Locate the cell with the specified text and output its [X, Y] center coordinate. 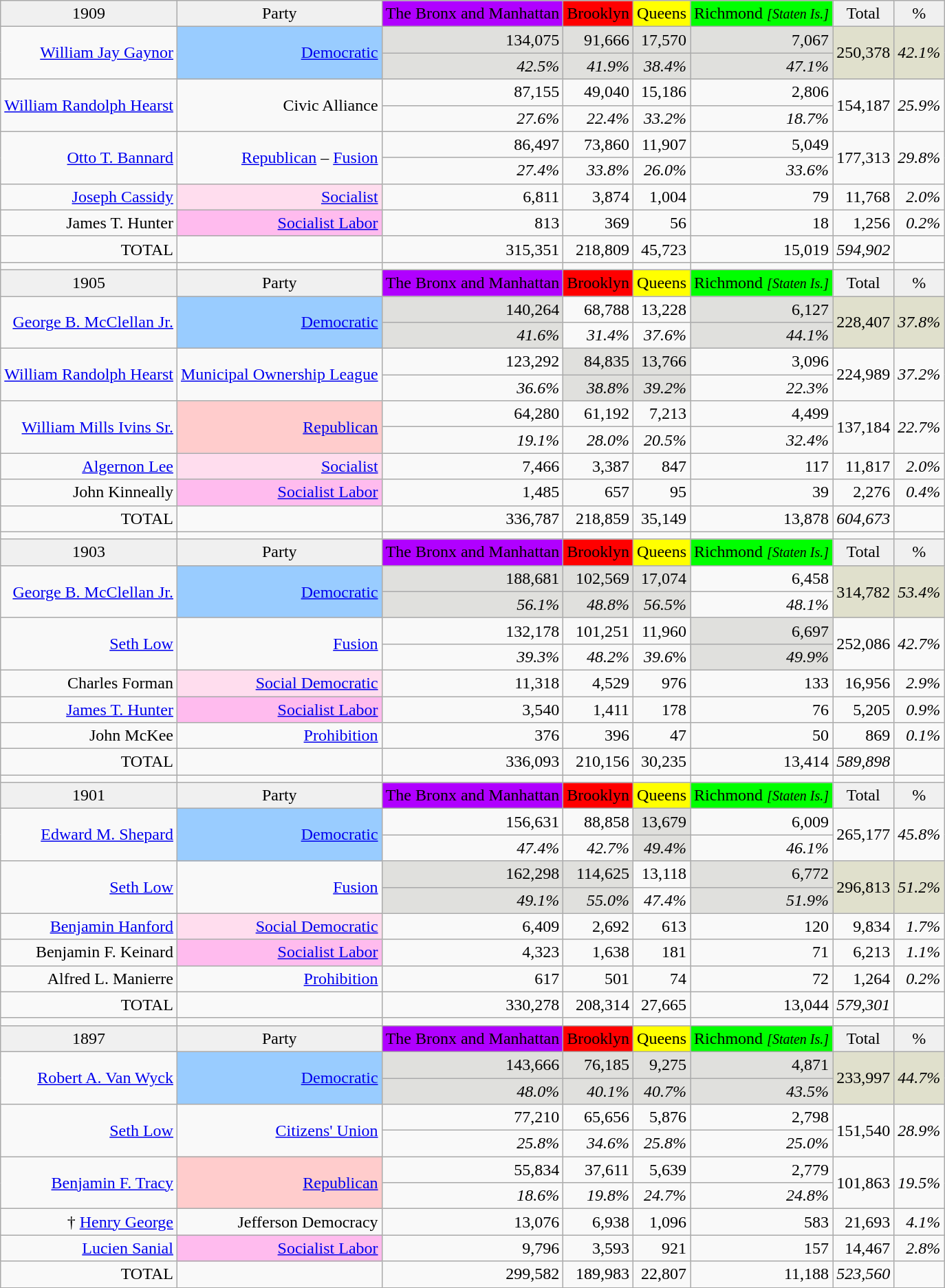
5,049 [762, 144]
41.9% [598, 66]
38.4% [662, 66]
17,570 [662, 40]
49.1% [472, 900]
13,228 [662, 309]
132,178 [472, 631]
224,989 [864, 375]
48.1% [762, 604]
Lucien Sanial [89, 1248]
218,859 [598, 519]
6,938 [598, 1222]
847 [662, 466]
181 [662, 952]
4,499 [762, 414]
4,871 [762, 1065]
2.9% [919, 683]
134,075 [472, 40]
523,560 [864, 1274]
19.1% [472, 440]
589,898 [864, 762]
921 [662, 1248]
21,693 [864, 1222]
6,213 [864, 952]
37,611 [598, 1170]
114,625 [598, 874]
31.4% [598, 336]
28.9% [919, 1131]
299,582 [472, 1274]
6,009 [762, 822]
Otto T. Bannard [89, 157]
4,529 [598, 683]
Jefferson Democracy [279, 1222]
27.4% [472, 171]
11,907 [662, 144]
41.6% [472, 336]
47.1% [762, 66]
4,323 [472, 952]
101,251 [598, 631]
73,860 [598, 144]
1901 [89, 796]
56.1% [472, 604]
137,184 [864, 427]
2,276 [864, 492]
330,278 [472, 1005]
1,485 [472, 492]
11,960 [662, 631]
49.9% [762, 657]
3,387 [598, 466]
16,956 [864, 683]
19.8% [598, 1196]
13,044 [762, 1005]
33.8% [598, 171]
208,314 [598, 1005]
Algernon Lee [89, 466]
72 [762, 979]
151,540 [864, 1131]
29.8% [919, 157]
123,292 [472, 362]
156,631 [472, 822]
617 [472, 979]
Benjamin F. Keinard [89, 952]
46.1% [762, 848]
1,411 [598, 709]
65,656 [598, 1117]
43.5% [762, 1091]
0.9% [919, 709]
25.9% [919, 105]
48.8% [598, 604]
44.1% [762, 336]
76,185 [598, 1065]
583 [762, 1222]
1905 [89, 283]
76 [762, 709]
7,213 [662, 414]
594,902 [864, 249]
177,313 [864, 157]
45.8% [919, 835]
396 [598, 736]
Robert A. Van Wyck [89, 1078]
55,834 [472, 1170]
1,638 [598, 952]
56 [662, 223]
252,086 [864, 644]
50 [762, 736]
6,697 [762, 631]
Benjamin F. Tracy [89, 1183]
18 [762, 223]
64,280 [472, 414]
265,177 [864, 835]
9,796 [472, 1248]
22.4% [598, 118]
1903 [89, 552]
657 [598, 492]
18.6% [472, 1196]
117 [762, 466]
6,772 [762, 874]
976 [662, 683]
13,679 [662, 822]
7,466 [472, 466]
336,787 [472, 519]
4.1% [919, 1222]
7,067 [762, 40]
71 [762, 952]
579,301 [864, 1005]
11,318 [472, 683]
133 [762, 683]
120 [762, 926]
296,813 [864, 887]
1,004 [662, 197]
John Kinneally [89, 492]
2.8% [919, 1248]
39 [762, 492]
15,019 [762, 249]
56.5% [662, 604]
30,235 [662, 762]
5,639 [662, 1170]
218,809 [598, 249]
26.0% [662, 171]
Civic Alliance [279, 105]
101,863 [864, 1183]
37.2% [919, 375]
Joseph Cassidy [89, 197]
53.4% [919, 591]
13,118 [662, 874]
157 [762, 1248]
143,666 [472, 1065]
51.9% [762, 900]
613 [662, 926]
604,673 [864, 519]
55.0% [598, 900]
Republican – Fusion [279, 157]
6,458 [762, 578]
162,298 [472, 874]
14,467 [864, 1248]
88,858 [598, 822]
17,074 [662, 578]
34.6% [598, 1144]
20.5% [662, 440]
376 [472, 736]
22.7% [919, 427]
0.1% [919, 736]
1909 [89, 14]
39.3% [472, 657]
178 [662, 709]
9,834 [864, 926]
33.6% [762, 171]
501 [598, 979]
315,351 [472, 249]
45,723 [662, 249]
28.0% [598, 440]
47 [662, 736]
189,983 [598, 1274]
369 [598, 223]
24.7% [662, 1196]
9,275 [662, 1065]
Municipal Ownership League [279, 375]
36.6% [472, 388]
91,666 [598, 40]
19.5% [919, 1183]
15,186 [662, 92]
250,378 [864, 53]
Benjamin Hanford [89, 926]
37.6% [662, 336]
228,407 [864, 322]
6,811 [472, 197]
869 [864, 736]
336,093 [472, 762]
95 [662, 492]
37.8% [919, 322]
79 [762, 197]
13,766 [662, 362]
1897 [89, 1038]
102,569 [598, 578]
5,205 [864, 709]
William Jay Gaynor [89, 53]
44.7% [919, 1078]
1.1% [919, 952]
68,788 [598, 309]
22.3% [762, 388]
2,692 [598, 926]
42.1% [919, 53]
48.0% [472, 1091]
William Mills Ivins Sr. [89, 427]
0.4% [919, 492]
Charles Forman [89, 683]
5,876 [662, 1117]
154,187 [864, 105]
39.6% [662, 657]
2,806 [762, 92]
2,798 [762, 1117]
3,096 [762, 362]
John McKee [89, 736]
24.8% [762, 1196]
11,817 [864, 466]
38.8% [598, 388]
33.2% [662, 118]
87,155 [472, 92]
3,540 [472, 709]
40.1% [598, 1091]
233,997 [864, 1078]
Edward M. Shepard [89, 835]
11,188 [762, 1274]
Alfred L. Manierre [89, 979]
210,156 [598, 762]
3,874 [598, 197]
39.2% [662, 388]
27.6% [472, 118]
61,192 [598, 414]
27,665 [662, 1005]
6,127 [762, 309]
2,779 [762, 1170]
40.7% [662, 1091]
3,593 [598, 1248]
48.2% [598, 657]
1,256 [864, 223]
25.0% [762, 1144]
813 [472, 223]
13,076 [472, 1222]
6,409 [472, 926]
51.2% [919, 887]
140,264 [472, 309]
18.7% [762, 118]
1.7% [919, 926]
35,149 [662, 519]
86,497 [472, 144]
49,040 [598, 92]
13,878 [762, 519]
22,807 [662, 1274]
1,096 [662, 1222]
11,768 [864, 197]
Citizens' Union [279, 1131]
188,681 [472, 578]
13,414 [762, 762]
77,210 [472, 1117]
314,782 [864, 591]
49.4% [662, 848]
42.5% [472, 66]
84,835 [598, 362]
32.4% [762, 440]
1,264 [864, 979]
† Henry George [89, 1222]
74 [662, 979]
